Capture the cell that displays the provided text and extract its [x, y] central coordinate. 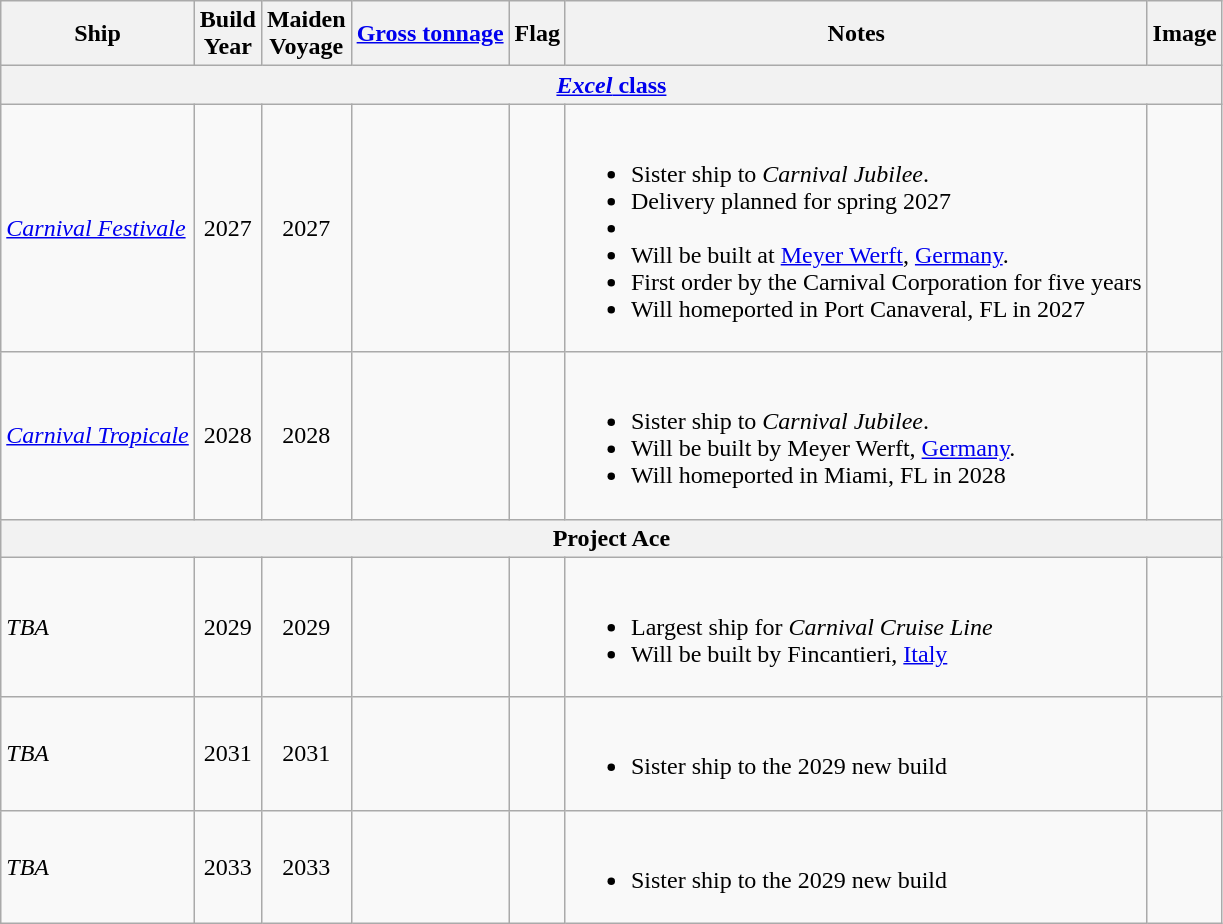
Carnival Tropicale [98, 436]
BuildYear [228, 34]
Flag [537, 34]
Notes [856, 34]
Gross tonnage [430, 34]
Sister ship to Carnival Jubilee.Will be built by Meyer Werft, Germany.Will homeported in Miami, FL in 2028 [856, 436]
Ship [98, 34]
Largest ship for Carnival Cruise LineWill be built by Fincantieri, Italy [856, 627]
Excel class [612, 85]
Project Ace [612, 538]
MaidenVoyage [306, 34]
Image [1184, 34]
Carnival Festivale [98, 228]
